Output the (x, y) coordinate of the center of the cell containing the given text.  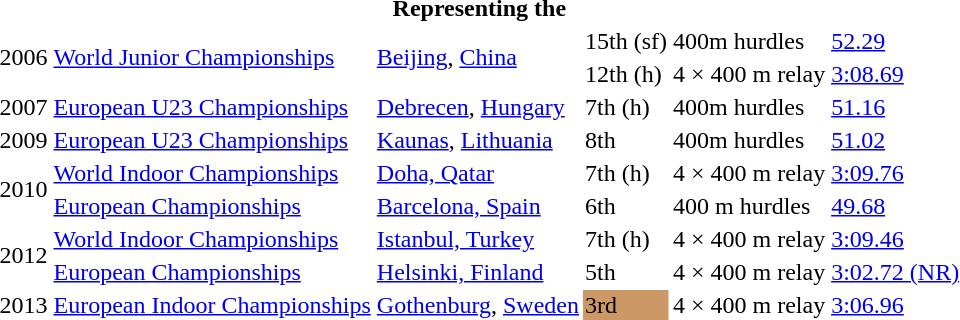
12th (h) (626, 74)
8th (626, 140)
3rd (626, 305)
Barcelona, Spain (478, 206)
5th (626, 272)
European Indoor Championships (212, 305)
400 m hurdles (748, 206)
Debrecen, Hungary (478, 107)
Helsinki, Finland (478, 272)
Beijing, China (478, 58)
Kaunas, Lithuania (478, 140)
15th (sf) (626, 41)
Doha, Qatar (478, 173)
World Junior Championships (212, 58)
Istanbul, Turkey (478, 239)
Gothenburg, Sweden (478, 305)
6th (626, 206)
